Identify which cell holds the provided text, then report its [X, Y] central coordinate. 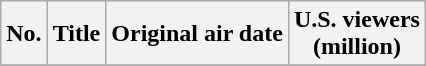
Original air date [198, 34]
Title [76, 34]
No. [24, 34]
U.S. viewers(million) [356, 34]
